Scan for the cell matching the given text and deliver its [X, Y] coordinate at center. 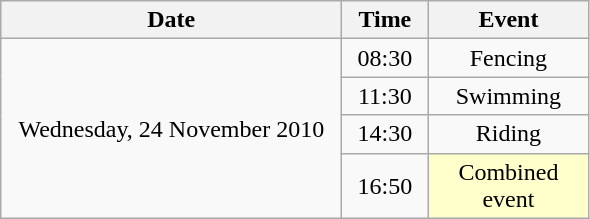
08:30 [385, 58]
Swimming [508, 96]
Combined event [508, 186]
Fencing [508, 58]
Wednesday, 24 November 2010 [172, 128]
11:30 [385, 96]
Date [172, 20]
Time [385, 20]
Event [508, 20]
14:30 [385, 134]
Riding [508, 134]
16:50 [385, 186]
